Output the (X, Y) coordinate of the center of the cell containing the given text.  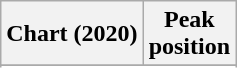
Peakposition (189, 34)
Chart (2020) (72, 34)
